From the cell containing the given text, extract its center point as [X, Y] coordinate. 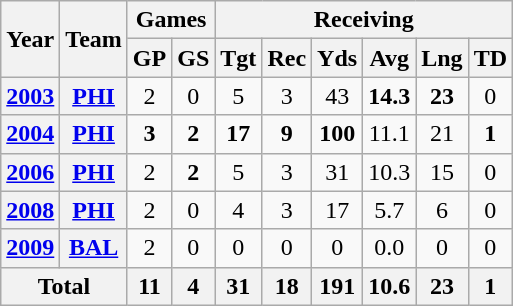
2006 [30, 172]
2009 [30, 248]
15 [442, 172]
10.3 [390, 172]
2003 [30, 96]
Games [170, 20]
Lng [442, 58]
100 [338, 134]
Tgt [238, 58]
9 [287, 134]
5.7 [390, 210]
18 [287, 286]
14.3 [390, 96]
Team [94, 39]
GS [194, 58]
Avg [390, 58]
GP [149, 58]
TD [490, 58]
BAL [94, 248]
Total [64, 286]
21 [442, 134]
Receiving [364, 20]
0.0 [390, 248]
Yds [338, 58]
11 [149, 286]
11.1 [390, 134]
6 [442, 210]
2008 [30, 210]
43 [338, 96]
Rec [287, 58]
10.6 [390, 286]
2004 [30, 134]
191 [338, 286]
Year [30, 39]
